Find where the given text appears and provide that cell's center as (x, y) coordinate. 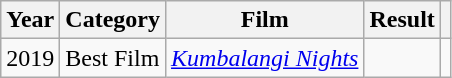
Category (113, 20)
Best Film (113, 58)
Result (402, 20)
Film (265, 20)
Year (30, 20)
Kumbalangi Nights (265, 58)
2019 (30, 58)
